Scan for the cell matching the given text and deliver its [X, Y] coordinate at center. 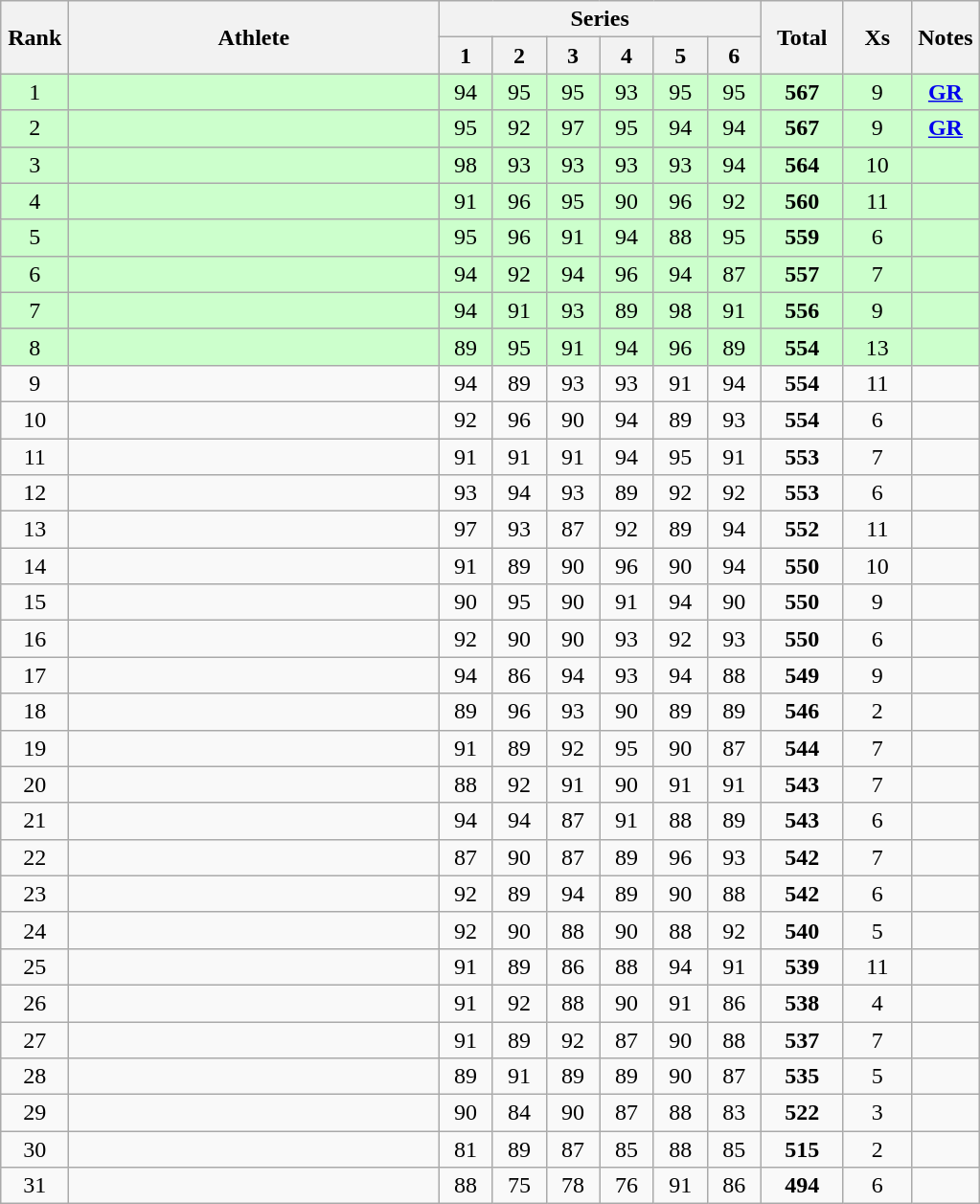
26 [34, 1003]
552 [802, 530]
544 [802, 748]
Notes [945, 37]
540 [802, 930]
18 [34, 712]
24 [34, 930]
Rank [34, 37]
83 [734, 1113]
539 [802, 966]
Series [600, 19]
559 [802, 238]
78 [573, 1186]
25 [34, 966]
19 [34, 748]
556 [802, 310]
515 [802, 1149]
20 [34, 784]
30 [34, 1149]
546 [802, 712]
Total [802, 37]
27 [34, 1039]
22 [34, 857]
84 [519, 1113]
538 [802, 1003]
557 [802, 274]
15 [34, 602]
8 [34, 347]
537 [802, 1039]
564 [802, 165]
17 [34, 675]
Athlete [254, 37]
21 [34, 821]
549 [802, 675]
Xs [877, 37]
29 [34, 1113]
535 [802, 1077]
81 [466, 1149]
494 [802, 1186]
16 [34, 639]
75 [519, 1186]
560 [802, 201]
14 [34, 566]
522 [802, 1113]
12 [34, 493]
23 [34, 894]
76 [627, 1186]
31 [34, 1186]
28 [34, 1077]
